Pinpoint the cell where the given text exists, returning its (x, y) midpoint coordinate. 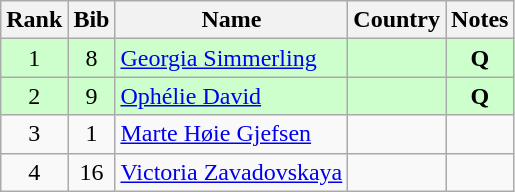
Georgia Simmerling (232, 58)
3 (34, 134)
Notes (480, 20)
8 (92, 58)
2 (34, 96)
Rank (34, 20)
9 (92, 96)
Marte Høie Gjefsen (232, 134)
Bib (92, 20)
Name (232, 20)
4 (34, 172)
Country (397, 20)
Victoria Zavadovskaya (232, 172)
Ophélie David (232, 96)
16 (92, 172)
